Pinpoint the cell where the given text exists, returning its [X, Y] midpoint coordinate. 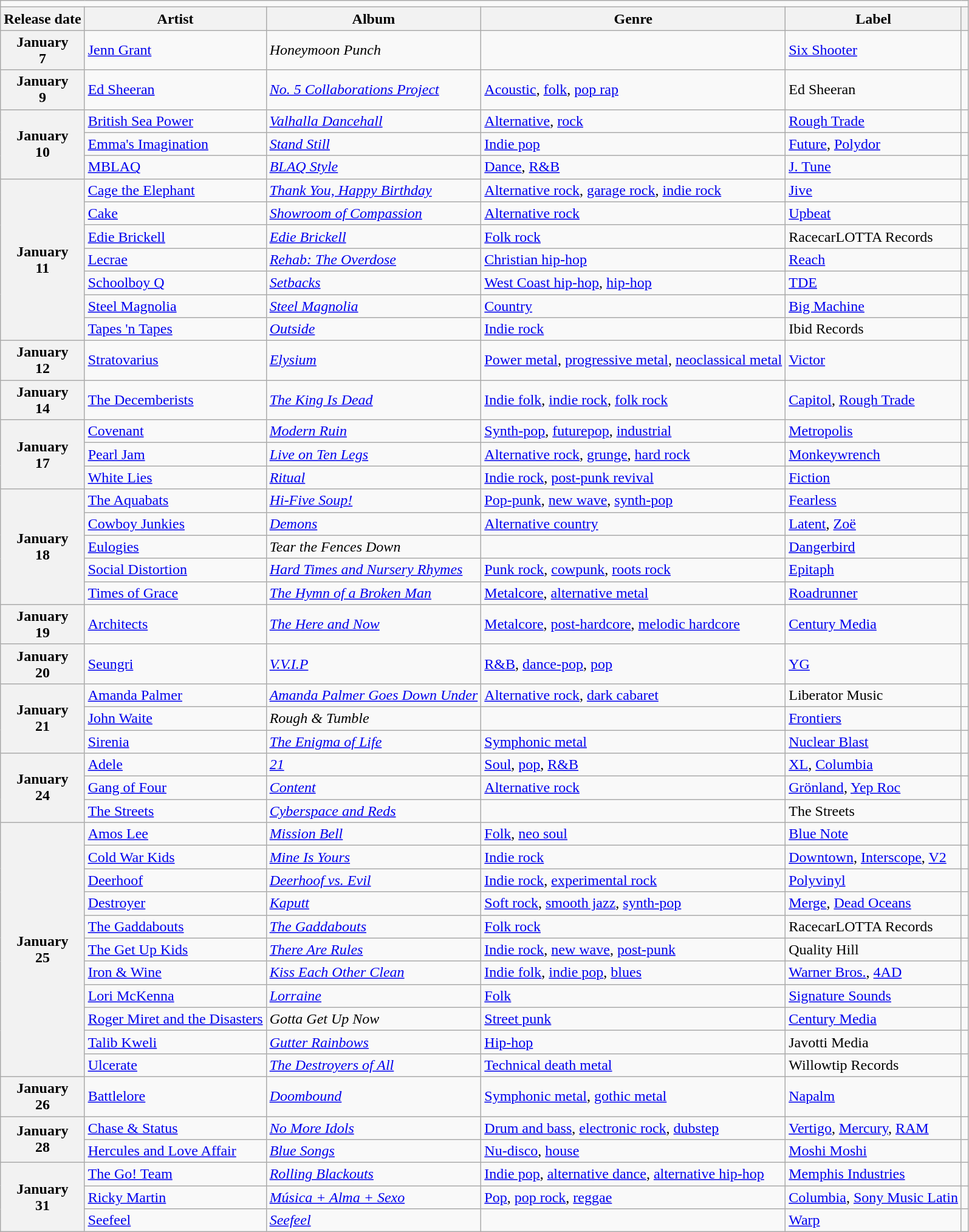
Liberator Music [874, 695]
Ricky Martin [175, 1197]
Dance, R&B [633, 167]
Acoustic, folk, pop rap [633, 90]
Lecrae [175, 259]
The Enigma of Life [374, 742]
January7 [43, 50]
Quality Hill [874, 950]
Punk rock, cowpunk, roots rock [633, 570]
Gutter Rainbows [374, 1042]
Música + Alma + Sexo [374, 1197]
Indie folk, indie pop, blues [633, 973]
Fearless [874, 501]
Synth-pop, futurepop, industrial [633, 431]
Alternative rock, garage rock, indie rock [633, 190]
Moshi Moshi [874, 1151]
Memphis Industries [874, 1174]
Modern Ruin [374, 431]
January26 [43, 1096]
January12 [43, 361]
January21 [43, 718]
Blue Songs [374, 1151]
Hercules and Love Affair [175, 1151]
January28 [43, 1140]
Album [374, 19]
Six Shooter [874, 50]
Blue Note [874, 834]
Label [874, 19]
White Lies [175, 477]
Reach [874, 259]
Lorraine [374, 996]
Jenn Grant [175, 50]
The Destroyers of All [374, 1065]
Nu-disco, house [633, 1151]
Times of Grace [175, 593]
Epitaph [874, 570]
Showroom of Compassion [374, 213]
January18 [43, 547]
XL, Columbia [874, 765]
Rehab: The Overdose [374, 259]
Soft rock, smooth jazz, synth-pop [633, 903]
West Coast hip-hop, hip-hop [633, 282]
Social Distortion [175, 570]
Deerhoof vs. Evil [374, 880]
Dangerbird [874, 547]
Latent, Zoë [874, 524]
Polyvinyl [874, 880]
MBLAQ [175, 167]
Battlelore [175, 1096]
Frontiers [874, 718]
The Hymn of a Broken Man [374, 593]
Cowboy Junkies [175, 524]
Technical death metal [633, 1065]
Amanda Palmer [175, 695]
Indie rock, post-punk revival [633, 477]
Monkeywrench [874, 454]
Signature Sounds [874, 996]
Eulogies [175, 547]
BLAQ Style [374, 167]
Cold War Kids [175, 857]
Drum and bass, electronic rock, dubstep [633, 1128]
The King Is Dead [374, 400]
Upbeat [874, 213]
Seungri [175, 663]
Grönland, Yep Roc [874, 788]
Soul, pop, R&B [633, 765]
Rolling Blackouts [374, 1174]
Stratovarius [175, 361]
Live on Ten Legs [374, 454]
Tapes 'n Tapes [175, 329]
Cake [175, 213]
Big Machine [874, 306]
Rough & Tumble [374, 718]
Schoolboy Q [175, 282]
21 [374, 765]
Sirenia [175, 742]
Iron & Wine [175, 973]
Future, Polydor [874, 144]
The Here and Now [374, 625]
January20 [43, 663]
Chase & Status [175, 1128]
Merge, Dead Oceans [874, 903]
Architects [175, 625]
Alternative rock, grunge, hard rock [633, 454]
Release date [43, 19]
YG [874, 663]
Pearl Jam [175, 454]
Emma's Imagination [175, 144]
Tear the Fences Down [374, 547]
Vertigo, Mercury, RAM [874, 1128]
Deerhoof [175, 880]
Power metal, progressive metal, neoclassical metal [633, 361]
R&B, dance-pop, pop [633, 663]
Alternative country [633, 524]
Capitol, Rough Trade [874, 400]
Javotti Media [874, 1042]
Indie rock, experimental rock [633, 880]
Kiss Each Other Clean [374, 973]
Setbacks [374, 282]
Alternative rock, dark cabaret [633, 695]
January19 [43, 625]
January9 [43, 90]
Downtown, Interscope, V2 [874, 857]
Ulcerate [175, 1065]
Pop-punk, new wave, synth-pop [633, 501]
Alternative, rock [633, 121]
Thank You, Happy Birthday [374, 190]
January25 [43, 950]
Indie rock, new wave, post-punk [633, 950]
Victor [874, 361]
John Waite [175, 718]
Roger Miret and the Disasters [175, 1019]
TDE [874, 282]
The Go! Team [175, 1174]
Ibid Records [874, 329]
January10 [43, 144]
Christian hip-hop [633, 259]
Pop, pop rock, reggae [633, 1197]
Jive [874, 190]
There Are Rules [374, 950]
The Get Up Kids [175, 950]
Destroyer [175, 903]
J. Tune [874, 167]
Nuclear Blast [874, 742]
British Sea Power [175, 121]
Symphonic metal [633, 742]
The Decemberists [175, 400]
January31 [43, 1197]
Mission Bell [374, 834]
Napalm [874, 1096]
Indie folk, indie rock, folk rock [633, 400]
Willowtip Records [874, 1065]
Metropolis [874, 431]
January24 [43, 788]
Gang of Four [175, 788]
January17 [43, 454]
Outside [374, 329]
Roadrunner [874, 593]
No. 5 Collaborations Project [374, 90]
Rough Trade [874, 121]
Indie pop, alternative dance, alternative hip-hop [633, 1174]
January11 [43, 259]
Amanda Palmer Goes Down Under [374, 695]
Metalcore, post-hardcore, melodic hardcore [633, 625]
Honeymoon Punch [374, 50]
Warner Bros., 4AD [874, 973]
Country [633, 306]
Columbia, Sony Music Latin [874, 1197]
Stand Still [374, 144]
Valhalla Dancehall [374, 121]
Talib Kweli [175, 1042]
Fiction [874, 477]
Artist [175, 19]
No More Idols [374, 1128]
V.V.I.P [374, 663]
Hard Times and Nursery Rhymes [374, 570]
Kaputt [374, 903]
Mine Is Yours [374, 857]
Hip-hop [633, 1042]
Street punk [633, 1019]
Adele [175, 765]
Hi-Five Soup! [374, 501]
Elysium [374, 361]
Demons [374, 524]
Symphonic metal, gothic metal [633, 1096]
Ritual [374, 477]
Cyberspace and Reds [374, 811]
Indie pop [633, 144]
Folk, neo soul [633, 834]
The Aquabats [175, 501]
Folk [633, 996]
Covenant [175, 431]
Amos Lee [175, 834]
Metalcore, alternative metal [633, 593]
Genre [633, 19]
Doombound [374, 1096]
Cage the Elephant [175, 190]
Gotta Get Up Now [374, 1019]
Lori McKenna [175, 996]
Content [374, 788]
Warp [874, 1220]
January14 [43, 400]
